Find where the given text appears and provide that cell's center as (x, y) coordinate. 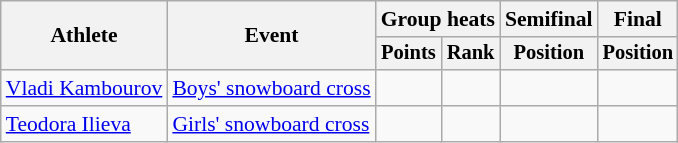
Group heats (438, 19)
Athlete (84, 36)
Points (409, 54)
Boys' snowboard cross (271, 88)
Semifinal (549, 19)
Girls' snowboard cross (271, 124)
Event (271, 36)
Vladi Kambourov (84, 88)
Rank (470, 54)
Teodora Ilieva (84, 124)
Final (638, 19)
